Extract the [X, Y] coordinate from the center of the cell holding the provided text.  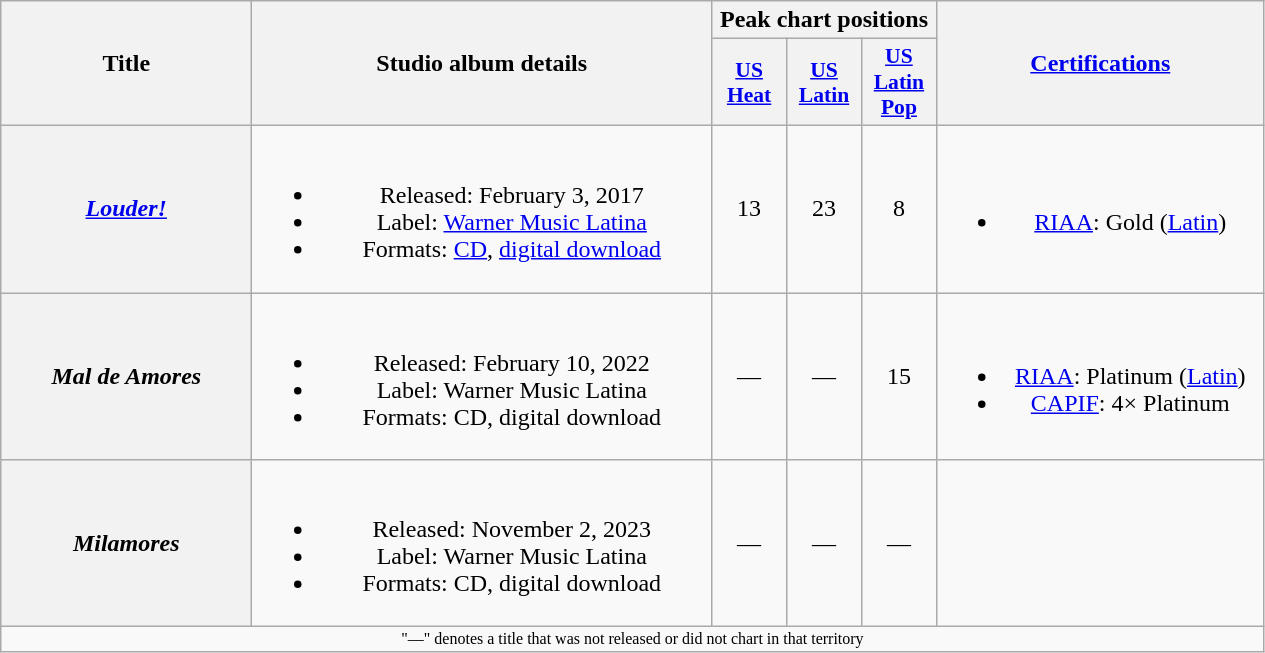
Title [126, 64]
Milamores [126, 544]
Certifications [1100, 64]
Studio album details [482, 64]
RIAA: Gold (Latin) [1100, 208]
RIAA: Platinum (Latin)CAPIF: 4× Platinum [1100, 376]
23 [824, 208]
Released: February 3, 2017Label: Warner Music LatinaFormats: CD, digital download [482, 208]
USHeat [750, 82]
USLatin [824, 82]
"—" denotes a title that was not released or did not chart in that territory [632, 639]
13 [750, 208]
Released: November 2, 2023Label: Warner Music LatinaFormats: CD, digital download [482, 544]
15 [898, 376]
Peak chart positions [824, 20]
USLatinPop [898, 82]
Mal de Amores [126, 376]
Louder! [126, 208]
8 [898, 208]
Released: February 10, 2022Label: Warner Music LatinaFormats: CD, digital download [482, 376]
